Scan for the cell matching the given text and deliver its (x, y) coordinate at center. 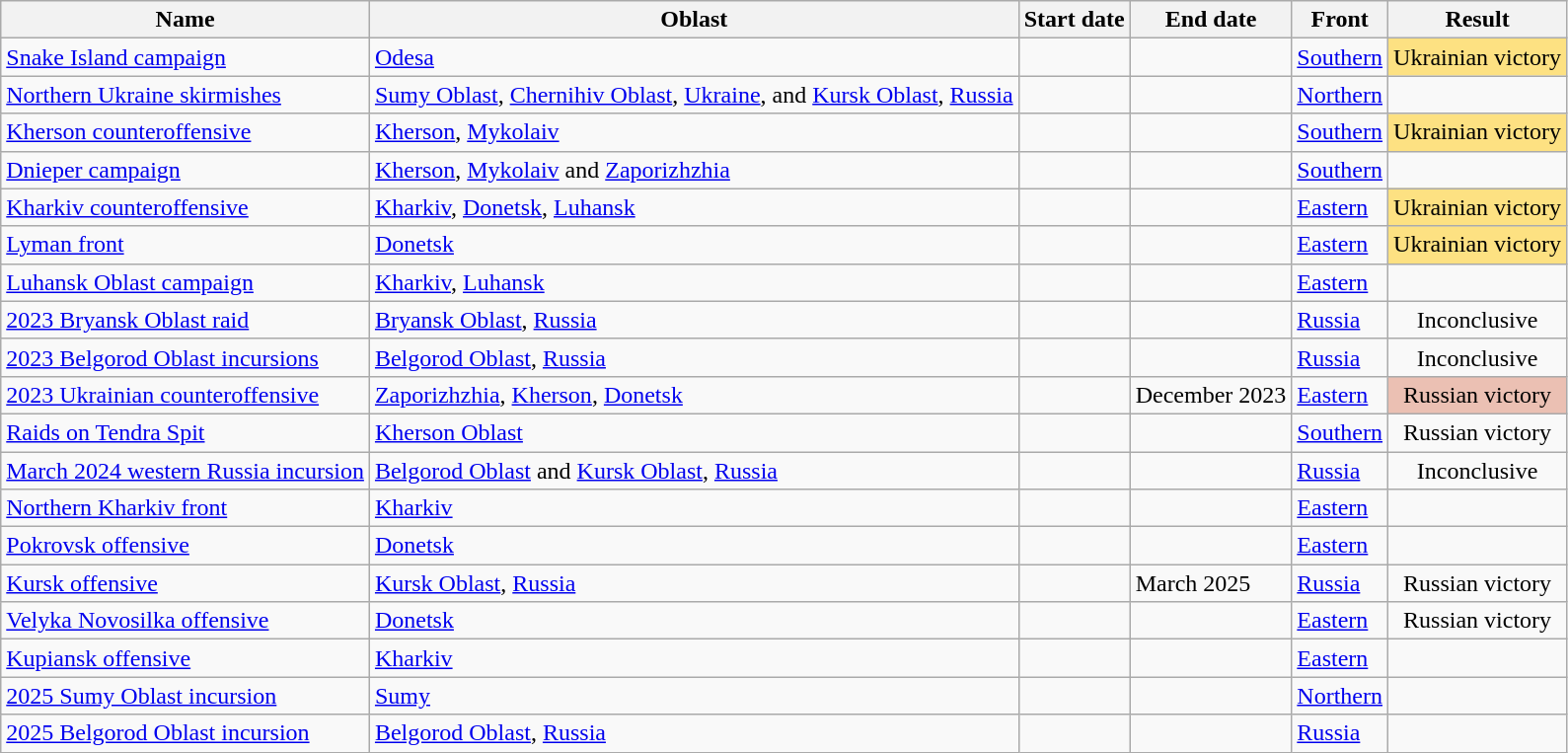
Kherson Oblast (694, 432)
Belgorod Oblast and Kursk Oblast, Russia (694, 471)
Result (1478, 20)
Odesa (694, 57)
Kursk Oblast, Russia (694, 583)
Snake Island campaign (186, 57)
March 2025 (1211, 583)
Kherson counteroffensive (186, 132)
2023 Bryansk Oblast raid (186, 320)
Bryansk Oblast, Russia (694, 320)
Northern Kharkiv front (186, 508)
Sumy (694, 696)
Velyka Novosilka offensive (186, 621)
Oblast (694, 20)
Kharkiv counteroffensive (186, 207)
Raids on Tendra Spit (186, 432)
Start date (1074, 20)
December 2023 (1211, 395)
Zaporizhzhia, Kherson, Donetsk (694, 395)
Northern Ukraine skirmishes (186, 95)
Front (1340, 20)
2025 Sumy Oblast incursion (186, 696)
Lyman front (186, 245)
Kherson, Mykolaiv (694, 132)
2025 Belgorod Oblast incursion (186, 733)
Luhansk Oblast campaign (186, 282)
Dnieper campaign (186, 170)
March 2024 western Russia incursion (186, 471)
Sumy Oblast, Chernihiv Oblast, Ukraine, and Kursk Oblast, Russia (694, 95)
2023 Ukrainian counteroffensive (186, 395)
Kharkiv, Donetsk, Luhansk (694, 207)
Kharkiv, Luhansk (694, 282)
End date (1211, 20)
Kupiansk offensive (186, 658)
Name (186, 20)
Kherson, Mykolaiv and Zaporizhzhia (694, 170)
2023 Belgorod Oblast incursions (186, 357)
Kursk offensive (186, 583)
Pokrovsk offensive (186, 546)
